From the cell containing the given text, extract its center point as [X, Y] coordinate. 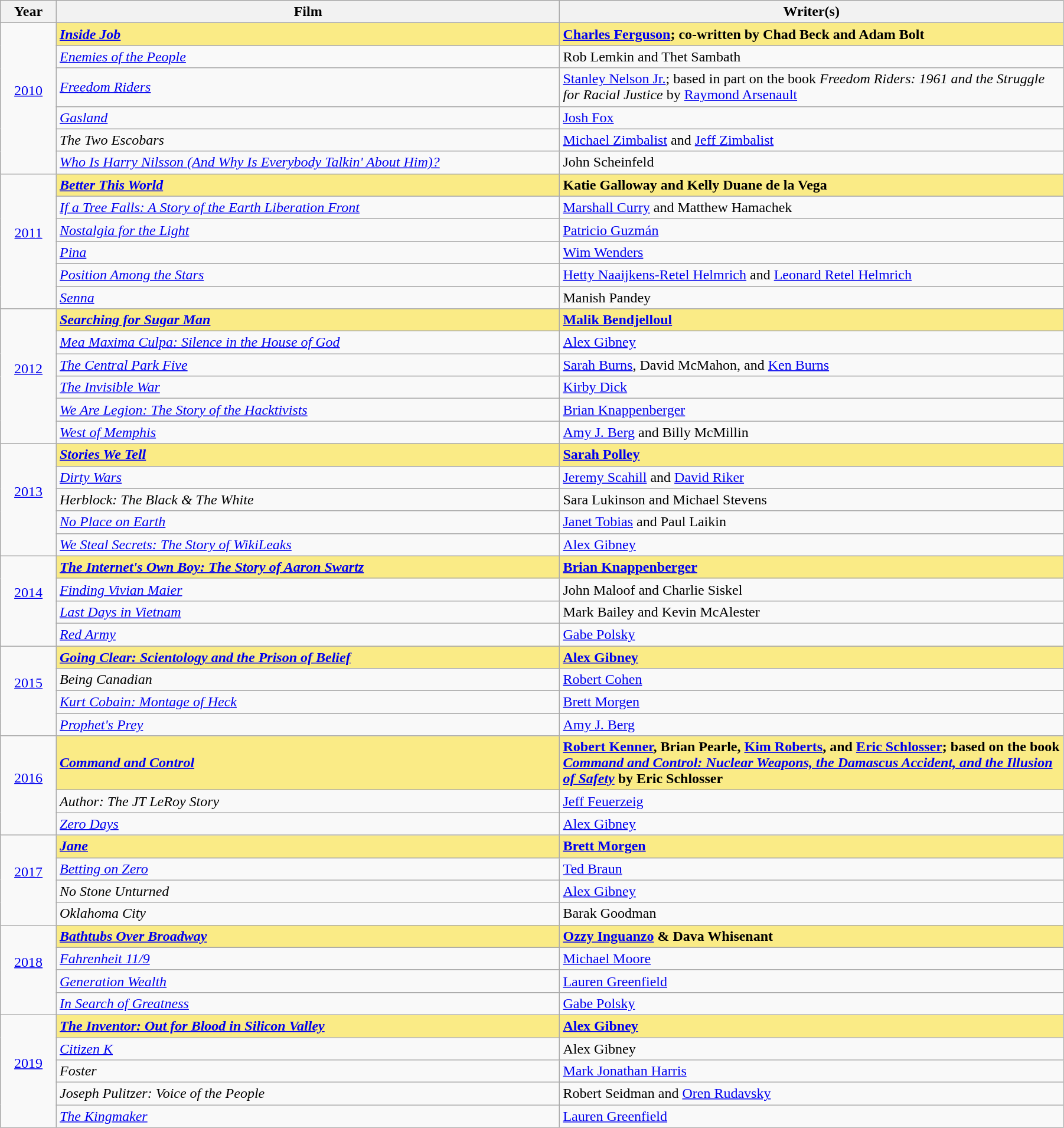
2017 [28, 880]
Searching for Sugar Man [308, 320]
Janet Tobias and Paul Laikin [811, 522]
Dirty Wars [308, 477]
Zero Days [308, 824]
Year [28, 12]
Film [308, 12]
Joseph Pulitzer: Voice of the People [308, 1094]
The Two Escobars [308, 140]
Wim Wenders [811, 252]
Prophet's Prey [308, 725]
Generation Wealth [308, 981]
Barak Goodman [811, 914]
Robert Seidman and Oren Rudavsky [811, 1094]
We Steal Secrets: The Story of WikiLeaks [308, 545]
Jeff Feuerzeig [811, 801]
Mark Bailey and Kevin McAlester [811, 612]
Josh Fox [811, 118]
We Are Legion: The Story of the Hacktivists [308, 410]
Last Days in Vietnam [308, 612]
Marshall Curry and Matthew Hamachek [811, 207]
The Central Park Five [308, 365]
Pina [308, 252]
2010 [28, 98]
Who Is Harry Nilsson (And Why Is Everybody Talkin' About Him)? [308, 162]
Author: The JT LeRoy Story [308, 801]
Inside Job [308, 34]
The Internet's Own Boy: The Story of Aaron Swartz [308, 567]
Michael Moore [811, 959]
Fahrenheit 11/9 [308, 959]
John Maloof and Charlie Siskel [811, 589]
Going Clear: Scientology and the Prison of Belief [308, 657]
West of Memphis [308, 432]
2014 [28, 601]
Nostalgia for the Light [308, 230]
The Invisible War [308, 387]
Foster [308, 1071]
Oklahoma City [308, 914]
Command and Control [308, 763]
Ted Braun [811, 869]
Michael Zimbalist and Jeff Zimbalist [811, 140]
Mark Jonathan Harris [811, 1071]
Mea Maxima Culpa: Silence in the House of God [308, 343]
Freedom Riders [308, 87]
Stanley Nelson Jr.; based in part on the book Freedom Riders: 1961 and the Struggle for Racial Justice by Raymond Arsenault [811, 87]
Position Among the Stars [308, 275]
Sarah Burns, David McMahon, and Ken Burns [811, 365]
Manish Pandey [811, 297]
Citizen K [308, 1048]
2013 [28, 500]
Betting on Zero [308, 869]
Ozzy Inguanzo & Dava Whisenant [811, 936]
Gasland [308, 118]
2018 [28, 970]
Rob Lemkin and Thet Sambath [811, 57]
The Inventor: Out for Blood in Silicon Valley [308, 1026]
Robert Cohen [811, 680]
Jeremy Scahill and David Riker [811, 477]
2019 [28, 1071]
Kirby Dick [811, 387]
2012 [28, 376]
Jane [308, 846]
Amy J. Berg and Billy McMillin [811, 432]
If a Tree Falls: A Story of the Earth Liberation Front [308, 207]
Sarah Polley [811, 455]
Being Canadian [308, 680]
Herblock: The Black & The White [308, 500]
Hetty Naaijkens-Retel Helmrich and Leonard Retel Helmrich [811, 275]
Kurt Cobain: Montage of Heck [308, 702]
Katie Galloway and Kelly Duane de la Vega [811, 185]
Patricio Guzmán [811, 230]
Bathtubs Over Broadway [308, 936]
Amy J. Berg [811, 725]
2011 [28, 241]
Red Army [308, 634]
Charles Ferguson; co-written by Chad Beck and Adam Bolt [811, 34]
Senna [308, 297]
Finding Vivian Maier [308, 589]
The Kingmaker [308, 1116]
Enemies of the People [308, 57]
In Search of Greatness [308, 1003]
No Place on Earth [308, 522]
2015 [28, 691]
2016 [28, 785]
No Stone Unturned [308, 891]
Malik Bendjelloul [811, 320]
Sara Lukinson and Michael Stevens [811, 500]
Stories We Tell [308, 455]
Better This World [308, 185]
John Scheinfeld [811, 162]
Writer(s) [811, 12]
